Scan for the cell matching the given text and deliver its (x, y) coordinate at center. 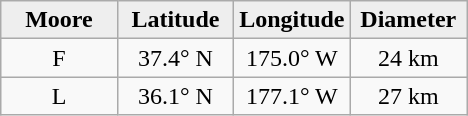
Diameter (408, 20)
L (59, 96)
37.4° N (175, 58)
36.1° N (175, 96)
24 km (408, 58)
177.1° W (292, 96)
175.0° W (292, 58)
Longitude (292, 20)
27 km (408, 96)
Moore (59, 20)
Latitude (175, 20)
F (59, 58)
